Determine the (x, y) coordinate at the center of the cell enclosing the given text.  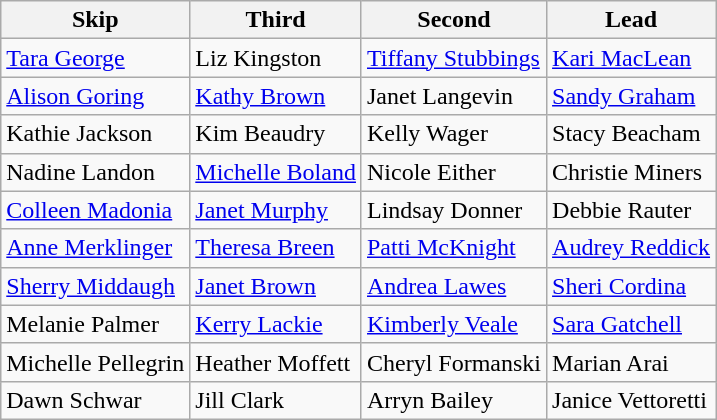
Janet Murphy (276, 210)
Audrey Reddick (632, 248)
Tiffany Stubbings (454, 58)
Nadine Landon (96, 172)
Patti McKnight (454, 248)
Melanie Palmer (96, 324)
Alison Goring (96, 96)
Jill Clark (276, 400)
Tara George (96, 58)
Dawn Schwar (96, 400)
Kerry Lackie (276, 324)
Liz Kingston (276, 58)
Stacy Beacham (632, 134)
Andrea Lawes (454, 286)
Janice Vettoretti (632, 400)
Kim Beaudry (276, 134)
Sheri Cordina (632, 286)
Nicole Either (454, 172)
Third (276, 20)
Theresa Breen (276, 248)
Lead (632, 20)
Sandy Graham (632, 96)
Sherry Middaugh (96, 286)
Kelly Wager (454, 134)
Heather Moffett (276, 362)
Michelle Boland (276, 172)
Arryn Bailey (454, 400)
Skip (96, 20)
Cheryl Formanski (454, 362)
Second (454, 20)
Janet Brown (276, 286)
Debbie Rauter (632, 210)
Michelle Pellegrin (96, 362)
Kimberly Veale (454, 324)
Anne Merklinger (96, 248)
Lindsay Donner (454, 210)
Kathie Jackson (96, 134)
Kari MacLean (632, 58)
Sara Gatchell (632, 324)
Marian Arai (632, 362)
Christie Miners (632, 172)
Janet Langevin (454, 96)
Colleen Madonia (96, 210)
Kathy Brown (276, 96)
